From the cell containing the given text, extract its center point as [x, y] coordinate. 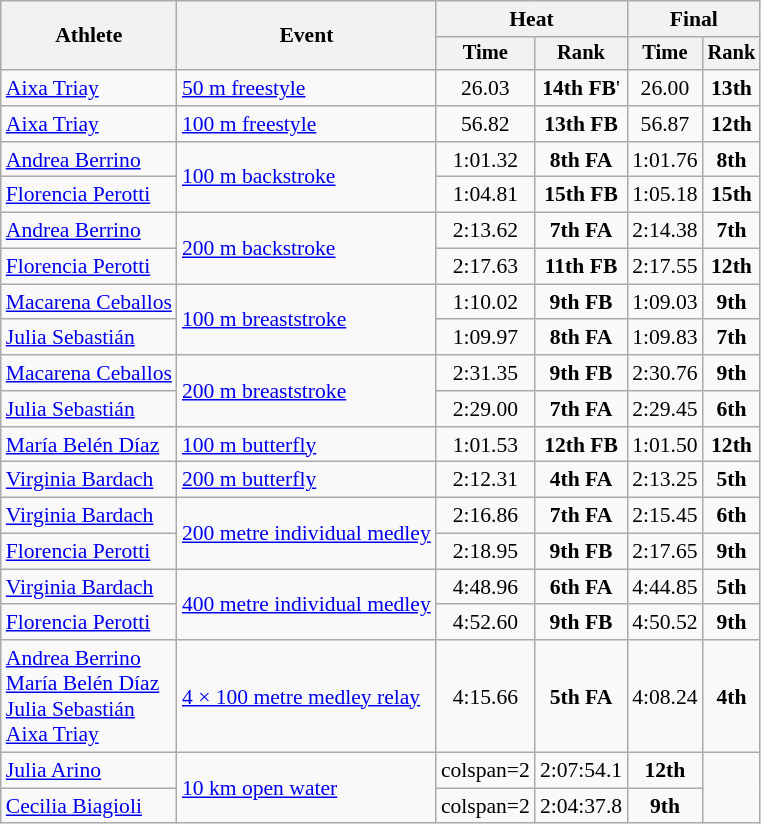
2:29.45 [664, 409]
1:10.02 [486, 302]
400 metre individual medley [306, 604]
100 m breaststroke [306, 320]
4 × 100 metre medley relay [306, 696]
Heat [532, 19]
14th FB' [581, 88]
200 metre individual medley [306, 534]
6th FA [581, 587]
1:05.18 [664, 195]
2:17.65 [664, 552]
4th FA [581, 480]
13th [732, 88]
Final [694, 19]
1:01.50 [664, 445]
26.03 [486, 88]
50 m freestyle [306, 88]
200 m backstroke [306, 248]
2:29.00 [486, 409]
Cecilia Biagioli [89, 806]
8th [732, 160]
15th [732, 195]
2:13.62 [486, 231]
María Belén Díaz [89, 445]
13th FB [581, 124]
4:52.60 [486, 623]
2:30.76 [664, 373]
2:18.95 [486, 552]
4:50.52 [664, 623]
Andrea BerrinoMaría Belén DíazJulia SebastiánAixa Triay [89, 696]
Event [306, 36]
1:09.83 [664, 338]
1:01.53 [486, 445]
26.00 [664, 88]
15th FB [581, 195]
2:04:37.8 [581, 806]
1:04.81 [486, 195]
5th FA [581, 696]
56.87 [664, 124]
4:08.24 [664, 696]
1:09.03 [664, 302]
1:01.32 [486, 160]
2:17.63 [486, 267]
Athlete [89, 36]
200 m breaststroke [306, 390]
200 m butterfly [306, 480]
12th FB [581, 445]
4:15.66 [486, 696]
Julia Arino [89, 771]
2:14.38 [664, 231]
2:16.86 [486, 516]
2:12.31 [486, 480]
1:01.76 [664, 160]
56.82 [486, 124]
10 km open water [306, 788]
4:44.85 [664, 587]
100 m backstroke [306, 178]
2:07:54.1 [581, 771]
100 m freestyle [306, 124]
2:15.45 [664, 516]
4:48.96 [486, 587]
2:17.55 [664, 267]
100 m butterfly [306, 445]
11th FB [581, 267]
2:31.35 [486, 373]
1:09.97 [486, 338]
4th [732, 696]
2:13.25 [664, 480]
